For the text-containing cell, return its midpoint in (x, y) coordinate format. 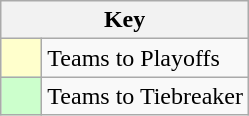
Key (125, 20)
Teams to Playoffs (146, 58)
Teams to Tiebreaker (146, 96)
